For the text-containing cell, return its midpoint in [x, y] coordinate format. 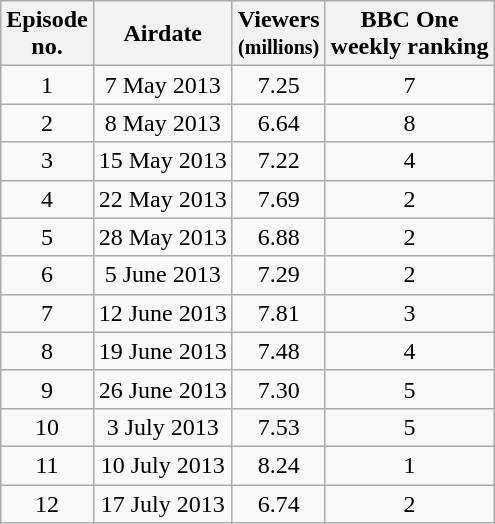
Episodeno. [47, 34]
10 July 2013 [162, 465]
11 [47, 465]
28 May 2013 [162, 237]
8 May 2013 [162, 123]
7.25 [278, 85]
7.22 [278, 161]
7.29 [278, 275]
5 June 2013 [162, 275]
3 July 2013 [162, 427]
7.81 [278, 313]
7.30 [278, 389]
BBC Oneweekly ranking [410, 34]
12 June 2013 [162, 313]
17 July 2013 [162, 503]
Viewers(millions) [278, 34]
7.69 [278, 199]
Airdate [162, 34]
15 May 2013 [162, 161]
26 June 2013 [162, 389]
6 [47, 275]
6.74 [278, 503]
8.24 [278, 465]
7.53 [278, 427]
9 [47, 389]
6.64 [278, 123]
7 May 2013 [162, 85]
7.48 [278, 351]
22 May 2013 [162, 199]
6.88 [278, 237]
10 [47, 427]
12 [47, 503]
19 June 2013 [162, 351]
